Detect which cell encompasses the target text, then output its [X, Y] center coordinate. 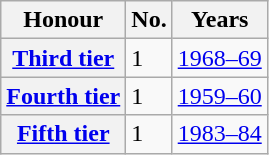
Fifth tier [64, 134]
Third tier [64, 58]
1983–84 [220, 134]
1959–60 [220, 96]
No. [149, 20]
1968–69 [220, 58]
Fourth tier [64, 96]
Honour [64, 20]
Years [220, 20]
